Find where the given text appears and provide that cell's center as (X, Y) coordinate. 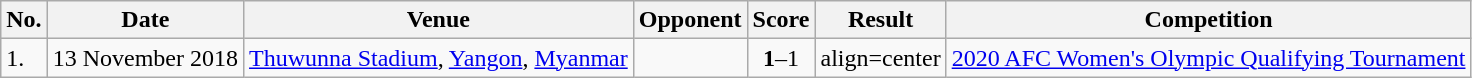
Venue (439, 20)
Competition (1208, 20)
1. (24, 58)
Thuwunna Stadium, Yangon, Myanmar (439, 58)
Result (880, 20)
No. (24, 20)
Score (781, 20)
13 November 2018 (145, 58)
Date (145, 20)
2020 AFC Women's Olympic Qualifying Tournament (1208, 58)
Opponent (690, 20)
1–1 (781, 58)
align=center (880, 58)
